Pinpoint the cell where the given text exists, returning its (X, Y) midpoint coordinate. 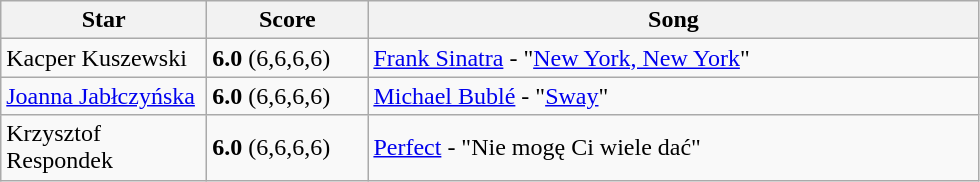
Song (674, 20)
Perfect - "Nie mogę Ci wiele dać" (674, 148)
Frank Sinatra - "New York, New York" (674, 58)
Score (288, 20)
Kacper Kuszewski (104, 58)
Star (104, 20)
Krzysztof Respondek (104, 148)
Joanna Jabłczyńska (104, 96)
Michael Bublé - "Sway" (674, 96)
